Search for the cell housing the specified text and yield its (x, y) center coordinate. 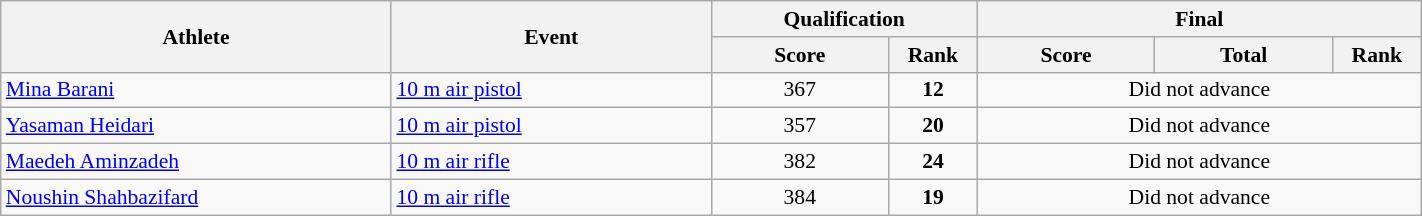
24 (934, 162)
367 (800, 90)
Qualification (844, 19)
Athlete (196, 36)
19 (934, 197)
20 (934, 126)
Total (1244, 55)
Yasaman Heidari (196, 126)
357 (800, 126)
Noushin Shahbazifard (196, 197)
Mina Barani (196, 90)
Final (1199, 19)
Maedeh Aminzadeh (196, 162)
Event (551, 36)
382 (800, 162)
12 (934, 90)
384 (800, 197)
